Return the [x, y] coordinate for the center point of the cell that contains the specified text.  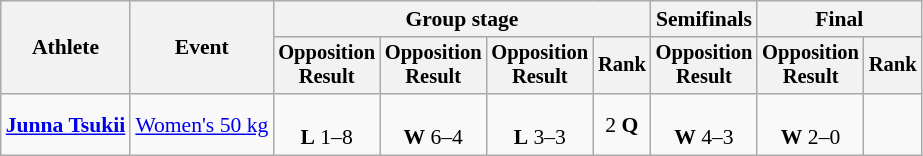
L 3–3 [540, 124]
W 6–4 [434, 124]
W 4–3 [704, 124]
Athlete [66, 48]
L 1–8 [326, 124]
Group stage [462, 19]
Junna Tsukii [66, 124]
Women's 50 kg [202, 124]
Event [202, 48]
Semifinals [704, 19]
Final [839, 19]
2 Q [622, 124]
W 2–0 [810, 124]
